Find where the given text appears and provide that cell's center as [X, Y] coordinate. 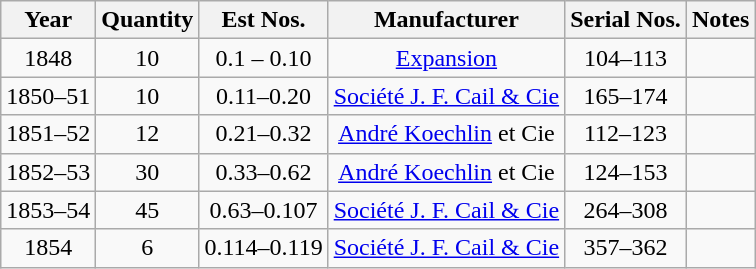
1853–54 [48, 210]
0.21–0.32 [264, 134]
0.1 – 0.10 [264, 58]
1852–53 [48, 172]
6 [148, 248]
357–362 [626, 248]
264–308 [626, 210]
12 [148, 134]
30 [148, 172]
0.11–0.20 [264, 96]
0.114–0.119 [264, 248]
104–113 [626, 58]
Notes [720, 20]
165–174 [626, 96]
Est Nos. [264, 20]
Serial Nos. [626, 20]
124–153 [626, 172]
Manufacturer [446, 20]
Expansion [446, 58]
1851–52 [48, 134]
112–123 [626, 134]
1850–51 [48, 96]
1854 [48, 248]
45 [148, 210]
Year [48, 20]
0.33–0.62 [264, 172]
1848 [48, 58]
Quantity [148, 20]
0.63–0.107 [264, 210]
